Output the [x, y] coordinate of the center of the cell containing the given text.  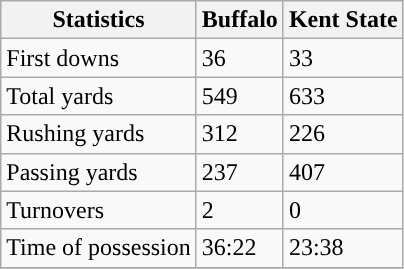
36 [240, 58]
Turnovers [99, 210]
23:38 [343, 248]
Buffalo [240, 20]
2 [240, 210]
407 [343, 172]
Time of possession [99, 248]
Kent State [343, 20]
Statistics [99, 20]
36:22 [240, 248]
Passing yards [99, 172]
0 [343, 210]
312 [240, 134]
226 [343, 134]
Rushing yards [99, 134]
633 [343, 96]
Total yards [99, 96]
237 [240, 172]
First downs [99, 58]
549 [240, 96]
33 [343, 58]
